Provide the (x, y) coordinate of the cell's center where the given text is located.  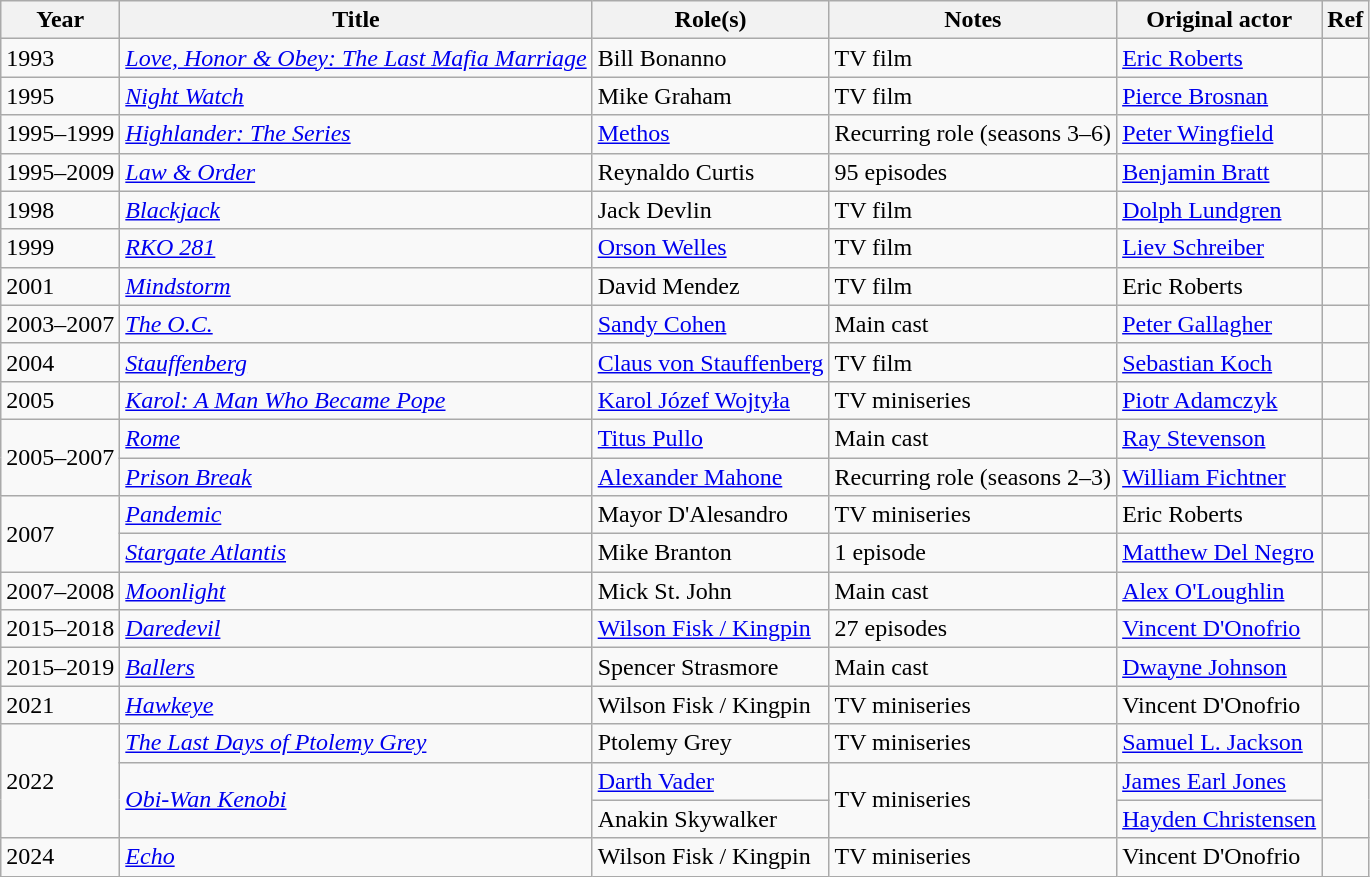
Pandemic (356, 515)
Liev Schreiber (1220, 248)
Reynaldo Curtis (710, 172)
Highlander: The Series (356, 134)
Title (356, 20)
Karol Józef Wojtyła (710, 400)
David Mendez (710, 286)
Ref (1346, 20)
Moonlight (356, 591)
Night Watch (356, 96)
Peter Gallagher (1220, 324)
Love, Honor & Obey: The Last Mafia Marriage (356, 58)
Dolph Lundgren (1220, 210)
2021 (60, 705)
2024 (60, 857)
Ptolemy Grey (710, 743)
Spencer Strasmore (710, 667)
Hawkeye (356, 705)
Darth Vader (710, 781)
2022 (60, 781)
Bill Bonanno (710, 58)
Echo (356, 857)
Claus von Stauffenberg (710, 362)
Hayden Christensen (1220, 819)
Orson Welles (710, 248)
Stauffenberg (356, 362)
Recurring role (seasons 3–6) (973, 134)
Pierce Brosnan (1220, 96)
Jack Devlin (710, 210)
Role(s) (710, 20)
Original actor (1220, 20)
Mike Graham (710, 96)
Prison Break (356, 477)
William Fichtner (1220, 477)
The O.C. (356, 324)
1995–2009 (60, 172)
James Earl Jones (1220, 781)
RKO 281 (356, 248)
2007 (60, 534)
1995 (60, 96)
1999 (60, 248)
2003–2007 (60, 324)
Alex O'Loughlin (1220, 591)
Mike Branton (710, 553)
Stargate Atlantis (356, 553)
Blackjack (356, 210)
Anakin Skywalker (710, 819)
Alexander Mahone (710, 477)
Titus Pullo (710, 438)
Law & Order (356, 172)
Piotr Adamczyk (1220, 400)
Ballers (356, 667)
The Last Days of Ptolemy Grey (356, 743)
1993 (60, 58)
Obi-Wan Kenobi (356, 800)
Mick St. John (710, 591)
95 episodes (973, 172)
27 episodes (973, 629)
2005–2007 (60, 457)
Daredevil (356, 629)
Notes (973, 20)
Karol: A Man Who Became Pope (356, 400)
2001 (60, 286)
1995–1999 (60, 134)
Samuel L. Jackson (1220, 743)
Matthew Del Negro (1220, 553)
1998 (60, 210)
Mindstorm (356, 286)
Sebastian Koch (1220, 362)
Rome (356, 438)
Benjamin Bratt (1220, 172)
Dwayne Johnson (1220, 667)
2015–2018 (60, 629)
2005 (60, 400)
Recurring role (seasons 2–3) (973, 477)
2015–2019 (60, 667)
1 episode (973, 553)
Mayor D'Alesandro (710, 515)
Year (60, 20)
2004 (60, 362)
Ray Stevenson (1220, 438)
Peter Wingfield (1220, 134)
2007–2008 (60, 591)
Sandy Cohen (710, 324)
Methos (710, 134)
